From the cell containing the given text, extract its center point as (x, y) coordinate. 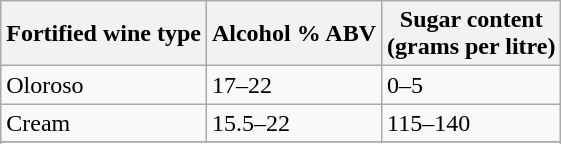
17–22 (294, 85)
Sugar content(grams per litre) (472, 34)
Alcohol % ABV (294, 34)
0–5 (472, 85)
15.5–22 (294, 123)
115–140 (472, 123)
Fortified wine type (104, 34)
Cream (104, 123)
Oloroso (104, 85)
